Find where the given text appears and provide that cell's center as (x, y) coordinate. 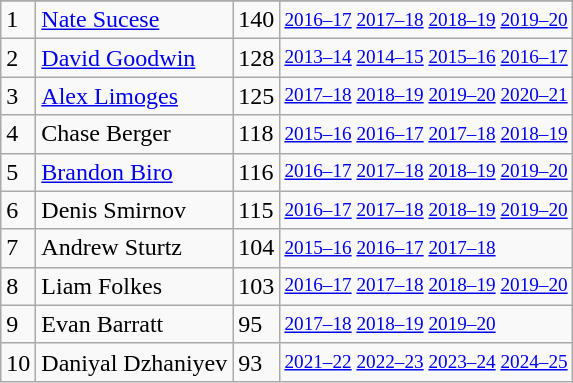
103 (256, 286)
2015–16 2016–17 2017–18 2018–19 (426, 134)
Chase Berger (134, 134)
93 (256, 362)
128 (256, 58)
118 (256, 134)
104 (256, 248)
95 (256, 324)
2015–16 2016–17 2017–18 (426, 248)
Liam Folkes (134, 286)
125 (256, 96)
Daniyal Dzhaniyev (134, 362)
Brandon Biro (134, 172)
Denis Smirnov (134, 210)
2 (18, 58)
8 (18, 286)
116 (256, 172)
2017–18 2018–19 2019–20 (426, 324)
6 (18, 210)
3 (18, 96)
Evan Barratt (134, 324)
2017–18 2018–19 2019–20 2020–21 (426, 96)
5 (18, 172)
115 (256, 210)
140 (256, 20)
10 (18, 362)
David Goodwin (134, 58)
4 (18, 134)
2021–22 2022–23 2023–24 2024–25 (426, 362)
1 (18, 20)
Nate Sucese (134, 20)
7 (18, 248)
Andrew Sturtz (134, 248)
2013–14 2014–15 2015–16 2016–17 (426, 58)
9 (18, 324)
Alex Limoges (134, 96)
